Return the [x, y] coordinate for the center point of the cell that contains the specified text.  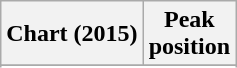
Peakposition [189, 34]
Chart (2015) [72, 34]
